Provide the (X, Y) coordinate of the cell's center where the given text is located.  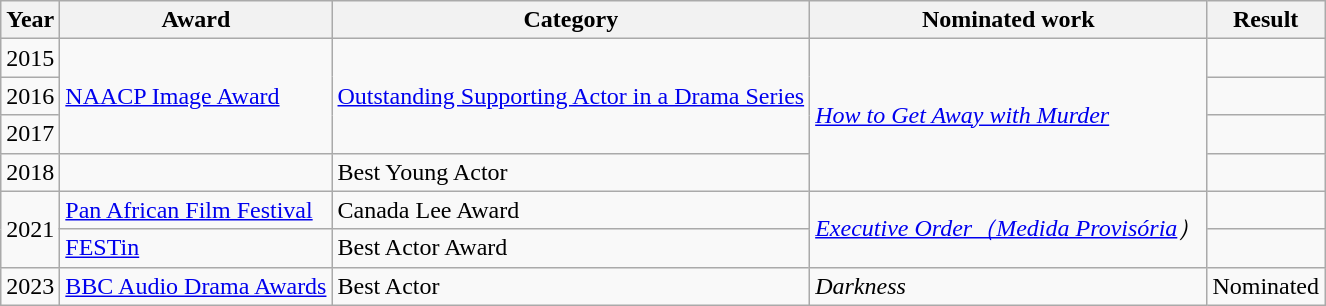
Outstanding Supporting Actor in a Drama Series (571, 96)
Darkness (1008, 286)
Nominated (1266, 286)
Award (196, 20)
Best Actor Award (571, 248)
Executive Order（Medida Provisória） (1008, 229)
2015 (30, 58)
Best Actor (571, 286)
Year (30, 20)
Nominated work (1008, 20)
FESTin (196, 248)
2023 (30, 286)
Category (571, 20)
BBC Audio Drama Awards (196, 286)
Best Young Actor (571, 172)
How to Get Away with Murder (1008, 115)
2021 (30, 229)
Pan African Film Festival (196, 210)
Canada Lee Award (571, 210)
2016 (30, 96)
2017 (30, 134)
NAACP Image Award (196, 96)
2018 (30, 172)
Result (1266, 20)
